Provide the (X, Y) coordinate of the cell's center where the given text is located.  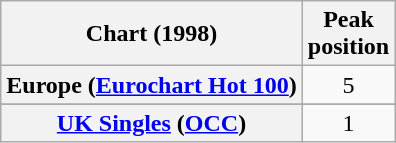
Peakposition (348, 34)
Europe (Eurochart Hot 100) (152, 85)
Chart (1998) (152, 34)
UK Singles (OCC) (152, 123)
1 (348, 123)
5 (348, 85)
